Detect which cell encompasses the target text, then output its [X, Y] center coordinate. 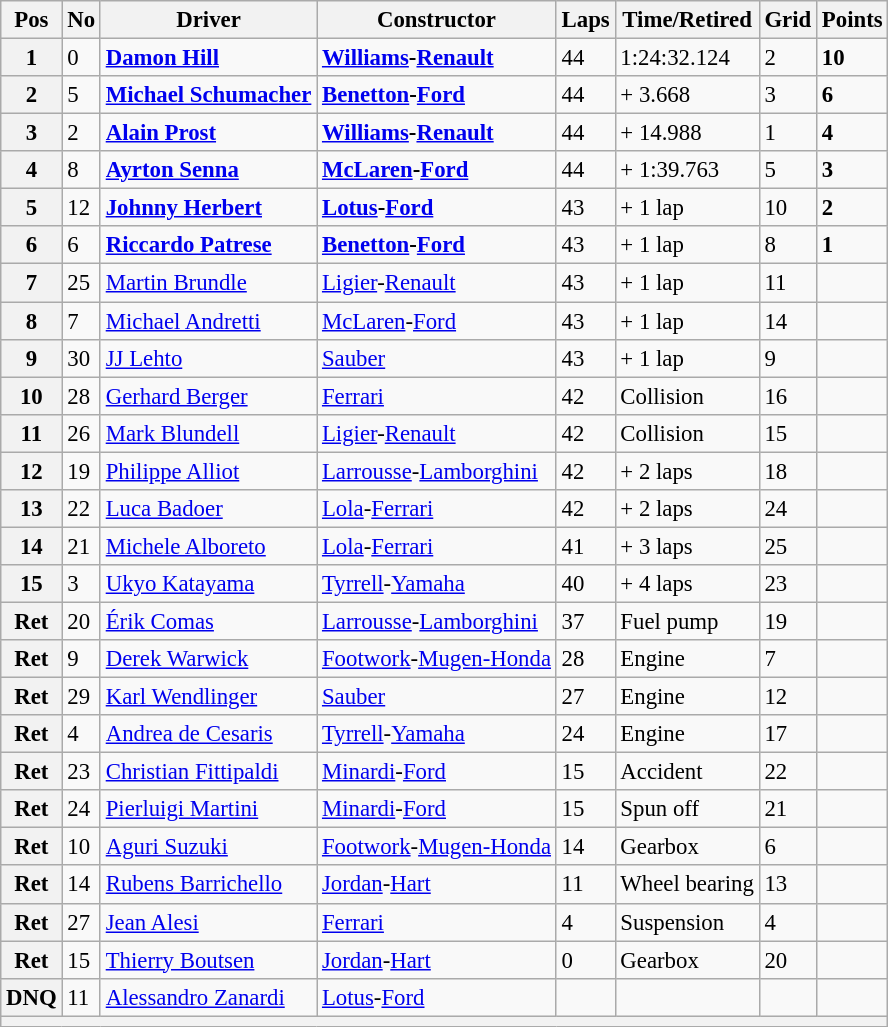
Laps [586, 20]
41 [586, 546]
+ 14.988 [687, 133]
Martin Brundle [208, 283]
Grid [788, 20]
+ 1:39.763 [687, 170]
Suspension [687, 922]
Accident [687, 772]
No [81, 20]
Pierluigi Martini [208, 809]
Constructor [437, 20]
Mark Blundell [208, 433]
Pos [32, 20]
Alessandro Zanardi [208, 997]
1:24:32.124 [687, 58]
26 [81, 433]
+ 4 laps [687, 584]
Riccardo Patrese [208, 245]
Ayrton Senna [208, 170]
17 [788, 734]
Johnny Herbert [208, 208]
Points [852, 20]
Jean Alesi [208, 922]
Michele Alboreto [208, 546]
Michael Andretti [208, 321]
+ 3 laps [687, 546]
29 [81, 697]
Aguri Suzuki [208, 847]
Ukyo Katayama [208, 584]
JJ Lehto [208, 358]
Karl Wendlinger [208, 697]
30 [81, 358]
Michael Schumacher [208, 95]
Andrea de Cesaris [208, 734]
Wheel bearing [687, 885]
18 [788, 471]
37 [586, 621]
Spun off [687, 809]
Damon Hill [208, 58]
Érik Comas [208, 621]
Gerhard Berger [208, 396]
Thierry Boutsen [208, 960]
Luca Badoer [208, 509]
Derek Warwick [208, 659]
16 [788, 396]
Rubens Barrichello [208, 885]
Driver [208, 20]
+ 3.668 [687, 95]
Christian Fittipaldi [208, 772]
Fuel pump [687, 621]
DNQ [32, 997]
Time/Retired [687, 20]
Alain Prost [208, 133]
Philippe Alliot [208, 471]
40 [586, 584]
